Detect which cell encompasses the target text, then output its (X, Y) center coordinate. 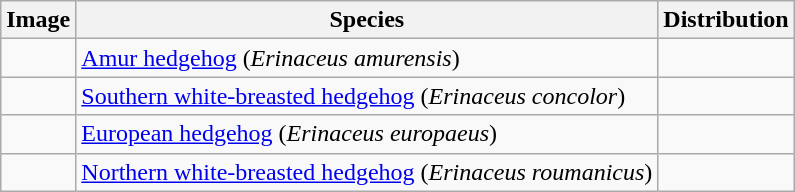
Northern white-breasted hedgehog (Erinaceus roumanicus) (367, 172)
Species (367, 20)
Distribution (726, 20)
Southern white-breasted hedgehog (Erinaceus concolor) (367, 96)
Image (38, 20)
European hedgehog (Erinaceus europaeus) (367, 134)
Amur hedgehog (Erinaceus amurensis) (367, 58)
